Return [x, y] of the center of cell containing provided text 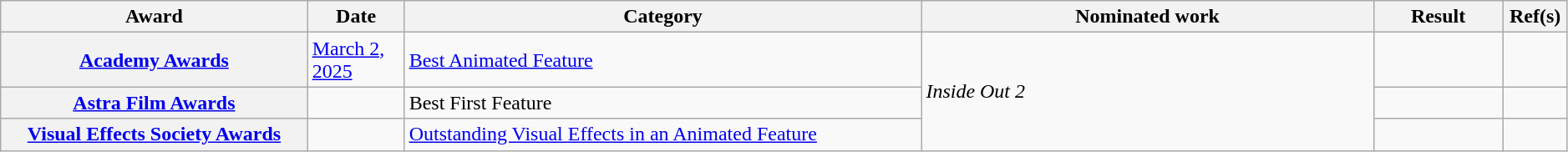
Best First Feature [663, 103]
Date [356, 17]
Nominated work [1148, 17]
Inside Out 2 [1148, 92]
Ref(s) [1535, 17]
Best Animated Feature [663, 60]
Academy Awards [154, 60]
Award [154, 17]
Visual Effects Society Awards [154, 134]
Category [663, 17]
Result [1439, 17]
March 2, 2025 [356, 60]
Astra Film Awards [154, 103]
Outstanding Visual Effects in an Animated Feature [663, 134]
